Pinpoint the cell where the given text exists, returning its (x, y) midpoint coordinate. 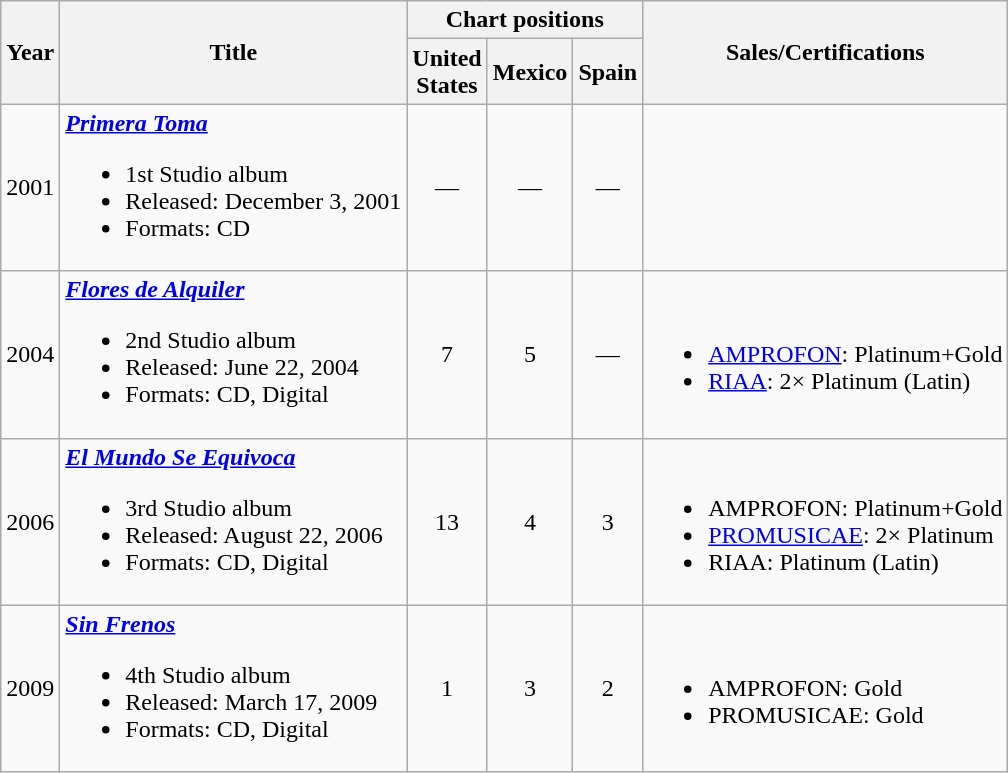
Chart positions (525, 20)
2009 (30, 688)
1 (447, 688)
AMPROFON: Platinum+GoldPROMUSICAE: 2× PlatinumRIAA: Platinum (Latin) (826, 522)
2006 (30, 522)
Year (30, 52)
4 (530, 522)
Sin Frenos4th Studio albumReleased: March 17, 2009Formats: CD, Digital (234, 688)
Title (234, 52)
5 (530, 354)
AMPROFON: GoldPROMUSICAE: Gold (826, 688)
Flores de Alquiler2nd Studio albumReleased: June 22, 2004Formats: CD, Digital (234, 354)
2 (608, 688)
7 (447, 354)
Spain (608, 72)
El Mundo Se Equivoca3rd Studio albumReleased: August 22, 2006Formats: CD, Digital (234, 522)
Primera Toma1st Studio albumReleased: December 3, 2001Formats: CD (234, 188)
United States (447, 72)
Mexico (530, 72)
2001 (30, 188)
Sales/Certifications (826, 52)
13 (447, 522)
2004 (30, 354)
AMPROFON: Platinum+GoldRIAA: 2× Platinum (Latin) (826, 354)
